Provide the (X, Y) coordinate of the cell's center where the given text is located.  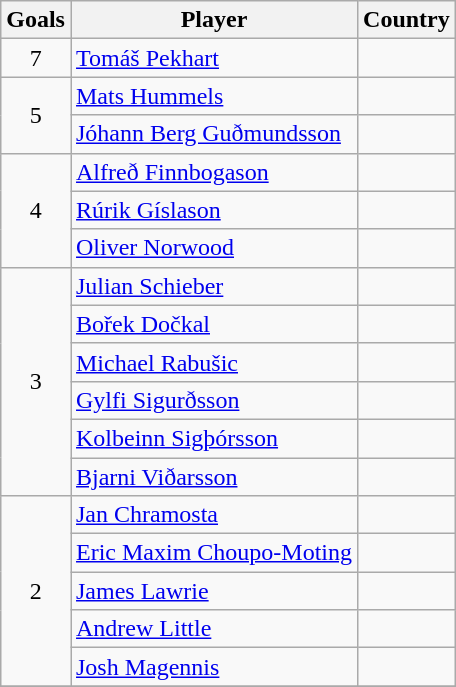
Alfreð Finnbogason (214, 172)
Rúrik Gíslason (214, 210)
Country (407, 20)
Bjarni Viðarsson (214, 477)
Kolbeinn Sigþórsson (214, 438)
Jóhann Berg Guðmundsson (214, 134)
Tomáš Pekhart (214, 58)
Andrew Little (214, 629)
3 (36, 381)
Mats Hummels (214, 96)
Oliver Norwood (214, 248)
Player (214, 20)
Gylfi Sigurðsson (214, 400)
James Lawrie (214, 591)
Michael Rabušic (214, 362)
4 (36, 210)
Josh Magennis (214, 667)
5 (36, 115)
Bořek Dočkal (214, 324)
Jan Chramosta (214, 515)
2 (36, 591)
Julian Schieber (214, 286)
Eric Maxim Choupo-Moting (214, 553)
Goals (36, 20)
7 (36, 58)
